Find where the given text appears and provide that cell's center as [x, y] coordinate. 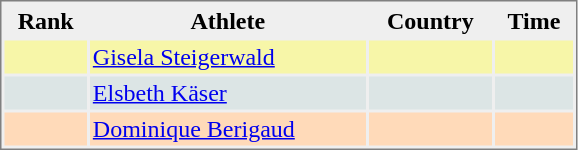
Gisela Steigerwald [228, 56]
Athlete [228, 20]
Time [534, 20]
Rank [45, 20]
Elsbeth Käser [228, 92]
Dominique Berigaud [228, 128]
Country [430, 20]
